Detect which cell encompasses the target text, then output its [x, y] center coordinate. 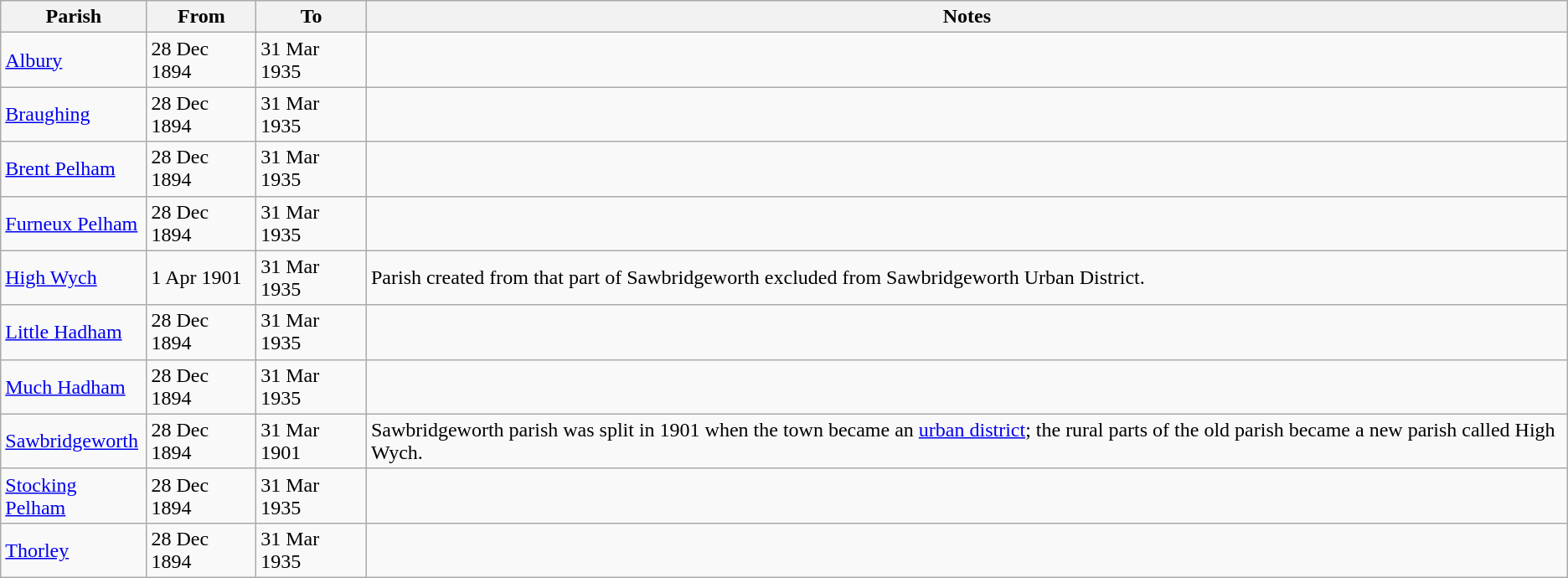
Sawbridgeworth [74, 441]
To [312, 17]
Notes [967, 17]
31 Mar 1901 [312, 441]
Brent Pelham [74, 169]
Thorley [74, 550]
Albury [74, 60]
From [201, 17]
Braughing [74, 114]
Parish created from that part of Sawbridgeworth excluded from Sawbridgeworth Urban District. [967, 278]
Parish [74, 17]
Much Hadham [74, 387]
1 Apr 1901 [201, 278]
High Wych [74, 278]
Furneux Pelham [74, 223]
Little Hadham [74, 332]
Stocking Pelham [74, 496]
